Scan for the cell matching the given text and deliver its (X, Y) coordinate at center. 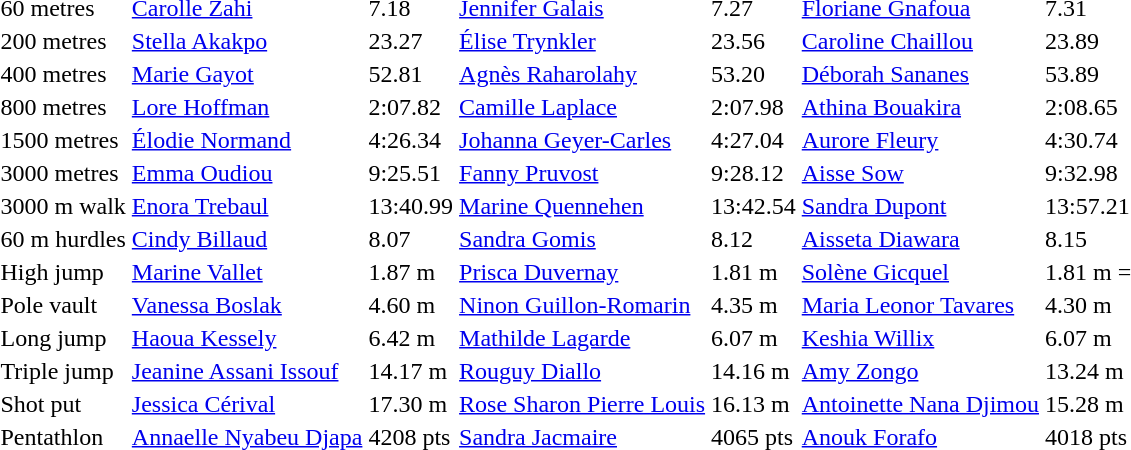
Caroline Chaillou (920, 41)
Ninon Guillon-Romarin (582, 305)
52.81 (411, 74)
Fanny Pruvost (582, 173)
Keshia Willix (920, 338)
23.56 (754, 41)
Rose Sharon Pierre Louis (582, 404)
8.07 (411, 239)
53.20 (754, 74)
Cindy Billaud (247, 239)
13:42.54 (754, 206)
Aurore Fleury (920, 140)
Lore Hoffman (247, 107)
Jeanine Assani Issouf (247, 371)
Sandra Dupont (920, 206)
Emma Oudiou (247, 173)
1.81 m (754, 272)
Rouguy Diallo (582, 371)
Vanessa Boslak (247, 305)
4.35 m (754, 305)
Haoua Kessely (247, 338)
Agnès Raharolahy (582, 74)
2:07.98 (754, 107)
Mathilde Lagarde (582, 338)
Amy Zongo (920, 371)
4:27.04 (754, 140)
Solène Gicquel (920, 272)
4.60 m (411, 305)
Aisseta Diawara (920, 239)
Johanna Geyer-Carles (582, 140)
17.30 m (411, 404)
6.42 m (411, 338)
Élodie Normand (247, 140)
6.07 m (754, 338)
Marine Vallet (247, 272)
Enora Trebaul (247, 206)
Camille Laplace (582, 107)
Aisse Sow (920, 173)
9:25.51 (411, 173)
Marie Gayot (247, 74)
Stella Akakpo (247, 41)
16.13 m (754, 404)
8.12 (754, 239)
2:07.82 (411, 107)
Déborah Sananes (920, 74)
9:28.12 (754, 173)
Marine Quennehen (582, 206)
13:40.99 (411, 206)
Jessica Cérival (247, 404)
Antoinette Nana Djimou (920, 404)
4:26.34 (411, 140)
Athina Bouakira (920, 107)
Prisca Duvernay (582, 272)
Maria Leonor Tavares (920, 305)
Élise Trynkler (582, 41)
Sandra Gomis (582, 239)
1.87 m (411, 272)
14.16 m (754, 371)
14.17 m (411, 371)
23.27 (411, 41)
